Find where the given text appears and provide that cell's center as (X, Y) coordinate. 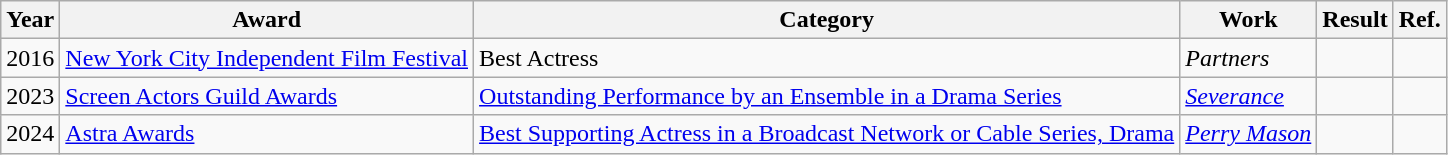
Astra Awards (267, 134)
Outstanding Performance by an Ensemble in a Drama Series (827, 96)
Best Actress (827, 58)
Best Supporting Actress in a Broadcast Network or Cable Series, Drama (827, 134)
Award (267, 20)
Perry Mason (1248, 134)
Year (30, 20)
Partners (1248, 58)
2024 (30, 134)
Result (1355, 20)
Severance (1248, 96)
Category (827, 20)
2016 (30, 58)
Work (1248, 20)
2023 (30, 96)
Screen Actors Guild Awards (267, 96)
Ref. (1420, 20)
New York City Independent Film Festival (267, 58)
